Capture the cell that displays the provided text and extract its (x, y) central coordinate. 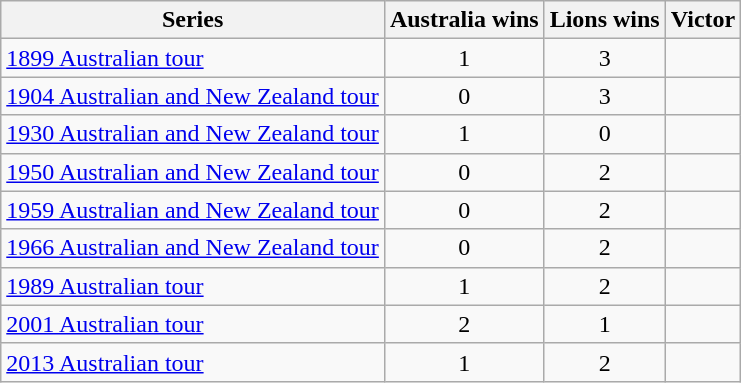
1899 Australian tour (193, 58)
1904 Australian and New Zealand tour (193, 96)
1950 Australian and New Zealand tour (193, 172)
2013 Australian tour (193, 362)
1959 Australian and New Zealand tour (193, 210)
1966 Australian and New Zealand tour (193, 248)
2001 Australian tour (193, 324)
Series (193, 20)
1930 Australian and New Zealand tour (193, 134)
1989 Australian tour (193, 286)
Victor (702, 20)
Lions wins (604, 20)
Australia wins (464, 20)
